Identify which cell holds the provided text, then report its [X, Y] central coordinate. 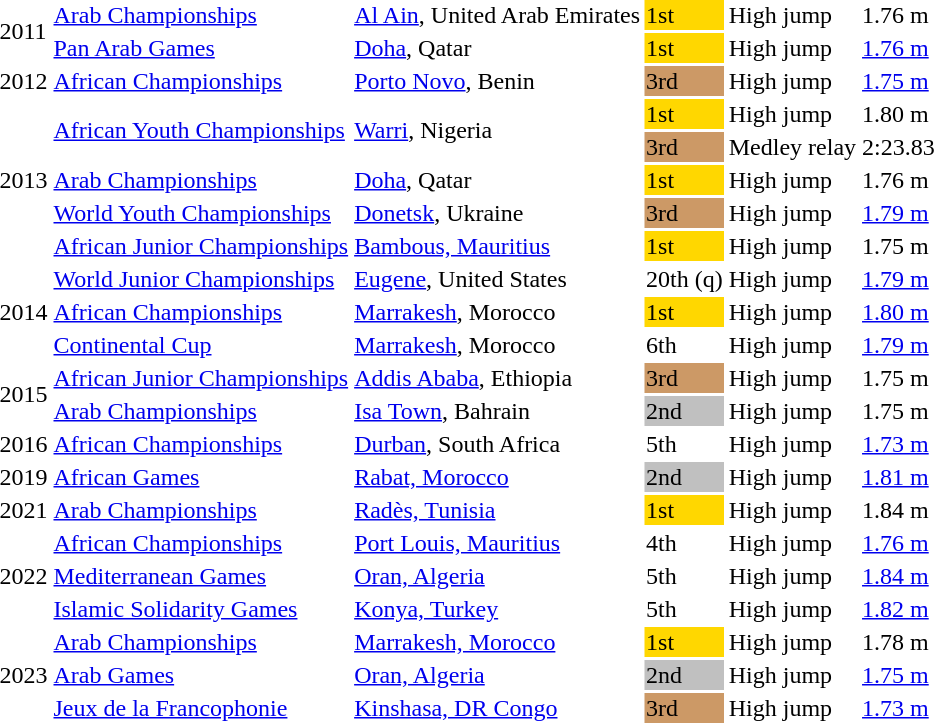
World Youth Championships [201, 213]
Islamic Solidarity Games [201, 609]
Medley relay [792, 147]
World Junior Championships [201, 279]
Kinshasa, DR Congo [498, 708]
Isa Town, Bahrain [498, 411]
Al Ain, United Arab Emirates [498, 15]
Mediterranean Games [201, 576]
6th [685, 345]
Arab Games [201, 675]
Pan Arab Games [201, 48]
Addis Ababa, Ethiopia [498, 378]
Bambous, Mauritius [498, 246]
Warri, Nigeria [498, 130]
Radès, Tunisia [498, 510]
Eugene, United States [498, 279]
20th (q) [685, 279]
Rabat, Morocco [498, 477]
Durban, South Africa [498, 444]
African Games [201, 477]
Porto Novo, Benin [498, 81]
African Youth Championships [201, 130]
Donetsk, Ukraine [498, 213]
Continental Cup [201, 345]
Jeux de la Francophonie [201, 708]
Konya, Turkey [498, 609]
4th [685, 543]
Port Louis, Mauritius [498, 543]
